Scan for the cell matching the given text and deliver its [x, y] coordinate at center. 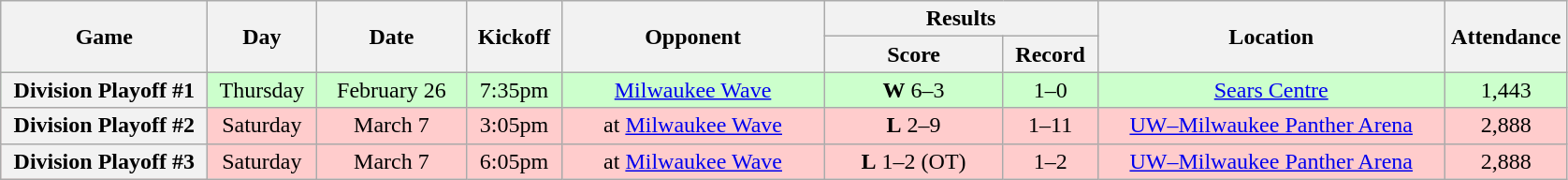
1–0 [1050, 90]
Sears Centre [1270, 90]
Thursday [262, 90]
Results [961, 19]
L 1–2 (OT) [913, 161]
Attendance [1506, 37]
1,443 [1506, 90]
3:05pm [515, 126]
6:05pm [515, 161]
Day [262, 37]
L 2–9 [913, 126]
Division Playoff #3 [105, 161]
Score [913, 54]
February 26 [391, 90]
Record [1050, 54]
Game [105, 37]
Division Playoff #1 [105, 90]
Kickoff [515, 37]
1–11 [1050, 126]
Division Playoff #2 [105, 126]
1–2 [1050, 161]
Date [391, 37]
7:35pm [515, 90]
Opponent [692, 37]
Location [1270, 37]
W 6–3 [913, 90]
Milwaukee Wave [692, 90]
